Capture the cell that displays the provided text and extract its (X, Y) central coordinate. 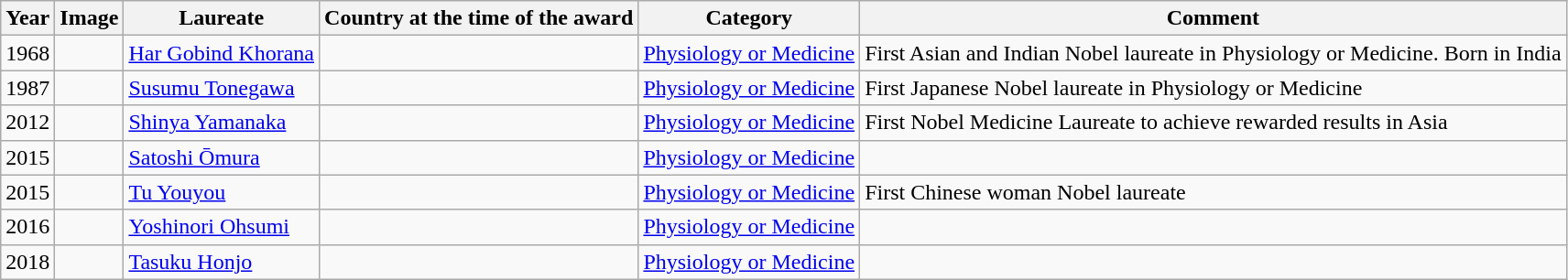
Yoshinori Ohsumi (222, 227)
Shinya Yamanaka (222, 123)
2012 (27, 123)
First Chinese woman Nobel laureate (1214, 192)
Country at the time of the award (479, 18)
1968 (27, 53)
Image (90, 18)
Susumu Tonegawa (222, 88)
Satoshi Ōmura (222, 157)
2016 (27, 227)
First Japanese Nobel laureate in Physiology or Medicine (1214, 88)
Tu Youyou (222, 192)
Har Gobind Khorana (222, 53)
Laureate (222, 18)
First Nobel Medicine Laureate to achieve rewarded results in Asia (1214, 123)
First Asian and Indian Nobel laureate in Physiology or Medicine. Born in India (1214, 53)
Comment (1214, 18)
Tasuku Honjo (222, 262)
1987 (27, 88)
Category (749, 18)
2018 (27, 262)
Year (27, 18)
